Extract the (X, Y) coordinate from the center of the cell holding the provided text.  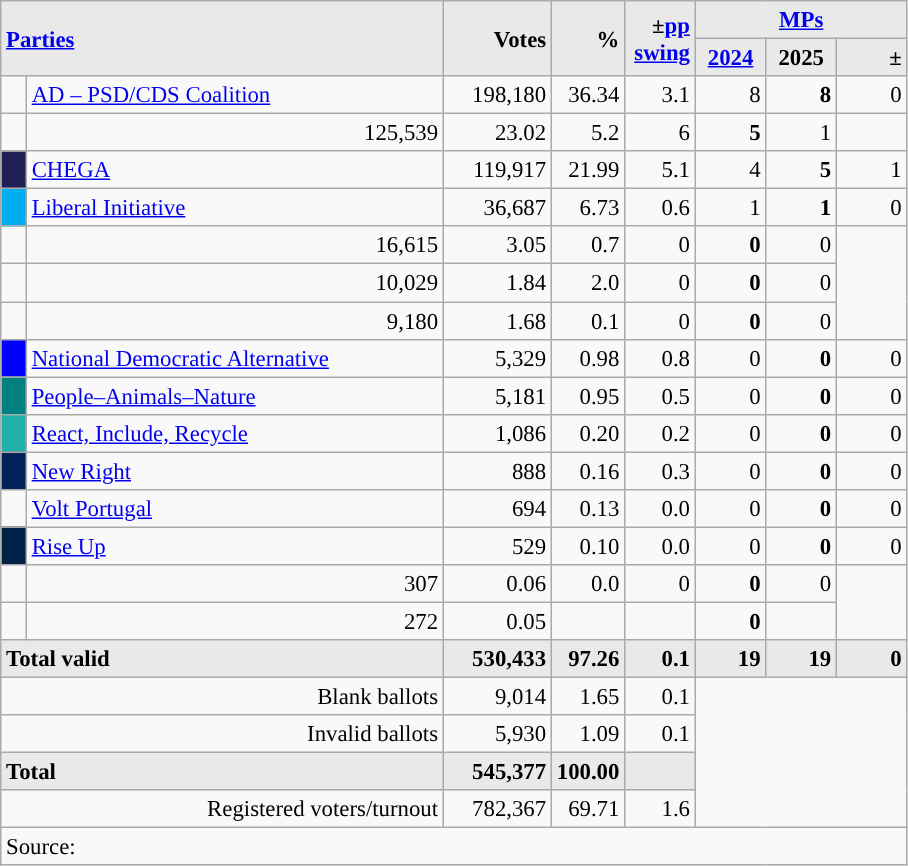
CHEGA (234, 170)
2025 (802, 58)
5.1 (660, 170)
529 (497, 546)
694 (497, 509)
10,029 (234, 283)
% (588, 38)
272 (234, 621)
Blank ballots (222, 697)
9,180 (234, 321)
36,687 (497, 208)
0.3 (660, 471)
Rise Up (234, 546)
5,930 (497, 734)
± (872, 58)
36.34 (588, 95)
MPs (801, 20)
0.2 (660, 433)
888 (497, 471)
782,367 (497, 809)
0.16 (588, 471)
Liberal Initiative (234, 208)
100.00 (588, 772)
0.95 (588, 396)
4 (730, 170)
Invalid ballots (222, 734)
AD – PSD/CDS Coalition (234, 95)
0.13 (588, 509)
0.05 (497, 621)
People–Animals–Nature (234, 396)
198,180 (497, 95)
Total (222, 772)
5.2 (588, 133)
0.7 (588, 245)
6 (660, 133)
1.65 (588, 697)
Volt Portugal (234, 509)
Votes (497, 38)
9,014 (497, 697)
React, Include, Recycle (234, 433)
New Right (234, 471)
0.20 (588, 433)
Total valid (222, 659)
Source: (454, 847)
1.09 (588, 734)
0.6 (660, 208)
23.02 (497, 133)
5,181 (497, 396)
1,086 (497, 433)
6.73 (588, 208)
3.1 (660, 95)
2024 (730, 58)
0.8 (660, 358)
545,377 (497, 772)
3.05 (497, 245)
0.10 (588, 546)
Parties (222, 38)
69.71 (588, 809)
1.84 (497, 283)
2.0 (588, 283)
0.5 (660, 396)
±pp swing (660, 38)
5,329 (497, 358)
530,433 (497, 659)
National Democratic Alternative (234, 358)
307 (234, 584)
1.68 (497, 321)
0.98 (588, 358)
0.06 (497, 584)
Registered voters/turnout (222, 809)
119,917 (497, 170)
1.6 (660, 809)
21.99 (588, 170)
16,615 (234, 245)
125,539 (234, 133)
97.26 (588, 659)
